Find where the given text appears and provide that cell's center as [X, Y] coordinate. 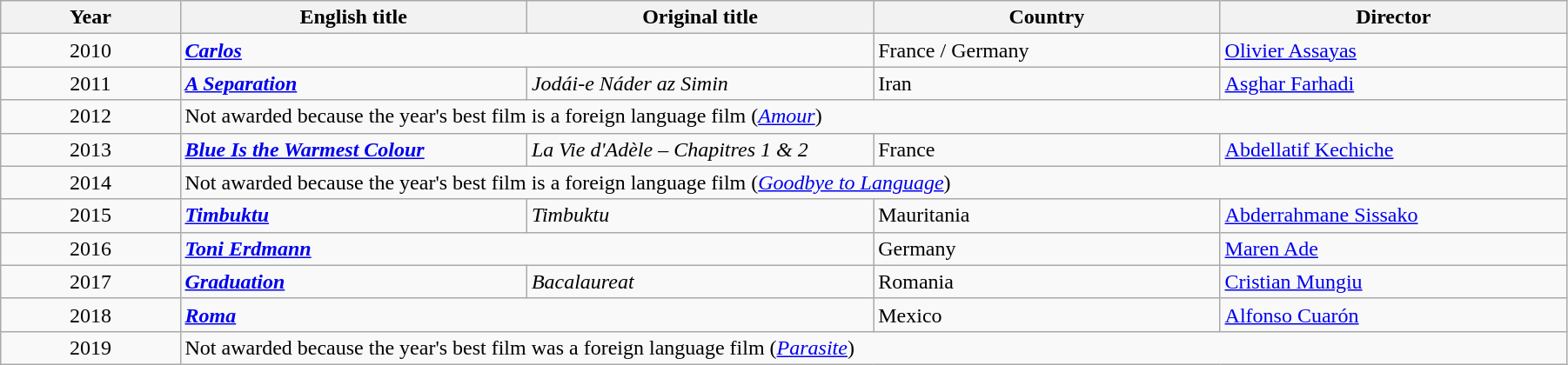
A Separation [353, 83]
2016 [90, 249]
Toni Erdmann [527, 249]
Carlos [527, 50]
2012 [90, 116]
Mauritania [1047, 216]
Alfonso Cuarón [1393, 315]
2010 [90, 50]
2013 [90, 149]
Cristian Mungiu [1393, 282]
2014 [90, 182]
2011 [90, 83]
Not awarded because the year's best film is a foreign language film (Goodbye to Language) [874, 182]
Blue Is the Warmest Colour [353, 149]
La Vie d'Adèle – Chapitres 1 & 2 [700, 149]
2015 [90, 216]
2019 [90, 348]
France [1047, 149]
Original title [700, 17]
Jodái-e Náder az Simin [700, 83]
Maren Ade [1393, 249]
Abdellatif Kechiche [1393, 149]
Bacalaureat [700, 282]
Year [90, 17]
Roma [527, 315]
Romania [1047, 282]
Director [1393, 17]
Not awarded because the year's best film was a foreign language film (Parasite) [874, 348]
Country [1047, 17]
Germany [1047, 249]
English title [353, 17]
Graduation [353, 282]
Mexico [1047, 315]
2017 [90, 282]
Olivier Assayas [1393, 50]
Not awarded because the year's best film is a foreign language film (Amour) [874, 116]
2018 [90, 315]
France / Germany [1047, 50]
Asghar Farhadi [1393, 83]
Abderrahmane Sissako [1393, 216]
Iran [1047, 83]
